Locate the cell with the specified text and output its (X, Y) center coordinate. 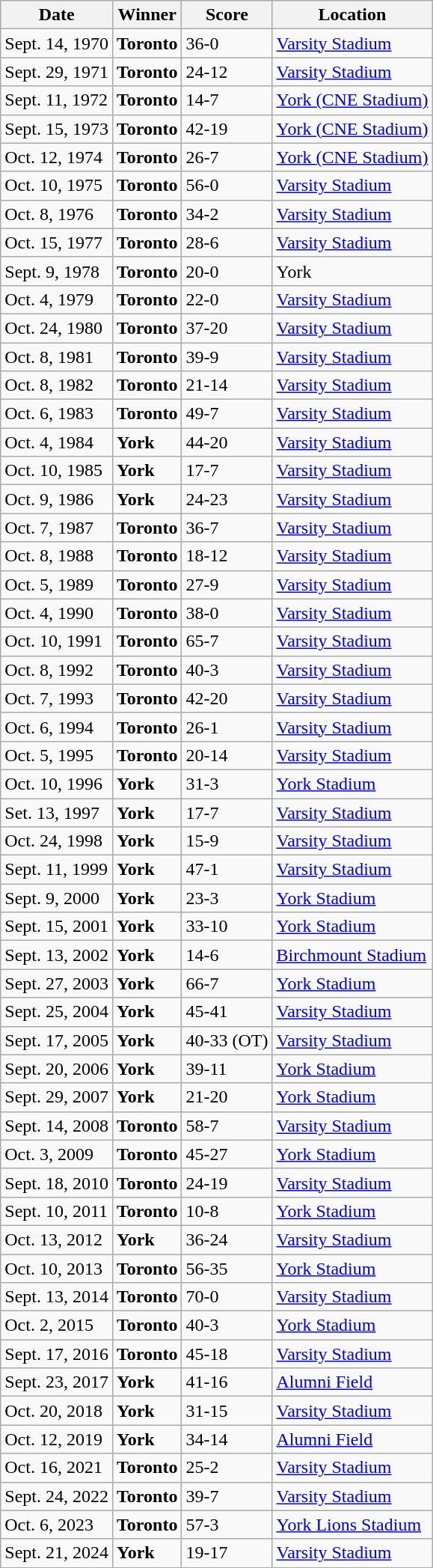
45-18 (227, 1354)
Oct. 8, 1992 (57, 670)
66-7 (227, 983)
Sept. 21, 2024 (57, 1553)
Sept. 29, 2007 (57, 1097)
Sept. 17, 2005 (57, 1040)
Score (227, 15)
Oct. 12, 2019 (57, 1439)
33-10 (227, 927)
Winner (147, 15)
21-20 (227, 1097)
37-20 (227, 328)
Oct. 5, 1989 (57, 585)
39-9 (227, 357)
40-33 (OT) (227, 1040)
Date (57, 15)
38-0 (227, 613)
Oct. 15, 1977 (57, 242)
42-19 (227, 129)
Oct. 8, 1981 (57, 357)
14-7 (227, 100)
Oct. 10, 1991 (57, 641)
39-7 (227, 1496)
Oct. 4, 1990 (57, 613)
19-17 (227, 1553)
Sept. 11, 1999 (57, 870)
23-3 (227, 898)
Oct. 13, 2012 (57, 1239)
Sept. 9, 1978 (57, 271)
31-15 (227, 1411)
Oct. 24, 1980 (57, 328)
Oct. 12, 1974 (57, 157)
Oct. 8, 1982 (57, 385)
24-12 (227, 72)
57-3 (227, 1525)
Set. 13, 1997 (57, 812)
Oct. 7, 1987 (57, 528)
14-6 (227, 955)
20-14 (227, 755)
39-11 (227, 1069)
Oct. 2, 2015 (57, 1326)
26-7 (227, 157)
Oct. 8, 1976 (57, 214)
Oct. 10, 1975 (57, 186)
Oct. 20, 2018 (57, 1411)
22-0 (227, 299)
Sept. 13, 2014 (57, 1297)
Birchmount Stadium (352, 955)
Sept. 17, 2016 (57, 1354)
Sept. 14, 2008 (57, 1126)
41-16 (227, 1382)
24-23 (227, 499)
Oct. 10, 2013 (57, 1269)
70-0 (227, 1297)
36-7 (227, 528)
Oct. 10, 1985 (57, 471)
26-1 (227, 727)
36-0 (227, 43)
Sept. 24, 2022 (57, 1496)
Sept. 18, 2010 (57, 1183)
20-0 (227, 271)
31-3 (227, 784)
Sept. 9, 2000 (57, 898)
Oct. 4, 1984 (57, 442)
Oct. 6, 1983 (57, 414)
Oct. 16, 2021 (57, 1468)
24-19 (227, 1183)
36-24 (227, 1239)
15-9 (227, 841)
Sept. 23, 2017 (57, 1382)
58-7 (227, 1126)
Oct. 6, 1994 (57, 727)
Sept. 20, 2006 (57, 1069)
York Lions Stadium (352, 1525)
Oct. 4, 1979 (57, 299)
45-27 (227, 1154)
Oct. 8, 1988 (57, 556)
Sept. 29, 1971 (57, 72)
Oct. 7, 1993 (57, 698)
49-7 (227, 414)
47-1 (227, 870)
Oct. 5, 1995 (57, 755)
Sept. 13, 2002 (57, 955)
18-12 (227, 556)
25-2 (227, 1468)
Oct. 6, 2023 (57, 1525)
Sept. 11, 1972 (57, 100)
65-7 (227, 641)
56-35 (227, 1269)
Oct. 24, 1998 (57, 841)
Oct. 9, 1986 (57, 499)
34-14 (227, 1439)
45-41 (227, 1012)
Sept. 15, 2001 (57, 927)
Sept. 15, 1973 (57, 129)
42-20 (227, 698)
10-8 (227, 1211)
Sept. 27, 2003 (57, 983)
Sept. 25, 2004 (57, 1012)
Sept. 10, 2011 (57, 1211)
28-6 (227, 242)
34-2 (227, 214)
Oct. 10, 1996 (57, 784)
Location (352, 15)
27-9 (227, 585)
Sept. 14, 1970 (57, 43)
44-20 (227, 442)
21-14 (227, 385)
Oct. 3, 2009 (57, 1154)
56-0 (227, 186)
